Scan for the cell matching the given text and deliver its (x, y) coordinate at center. 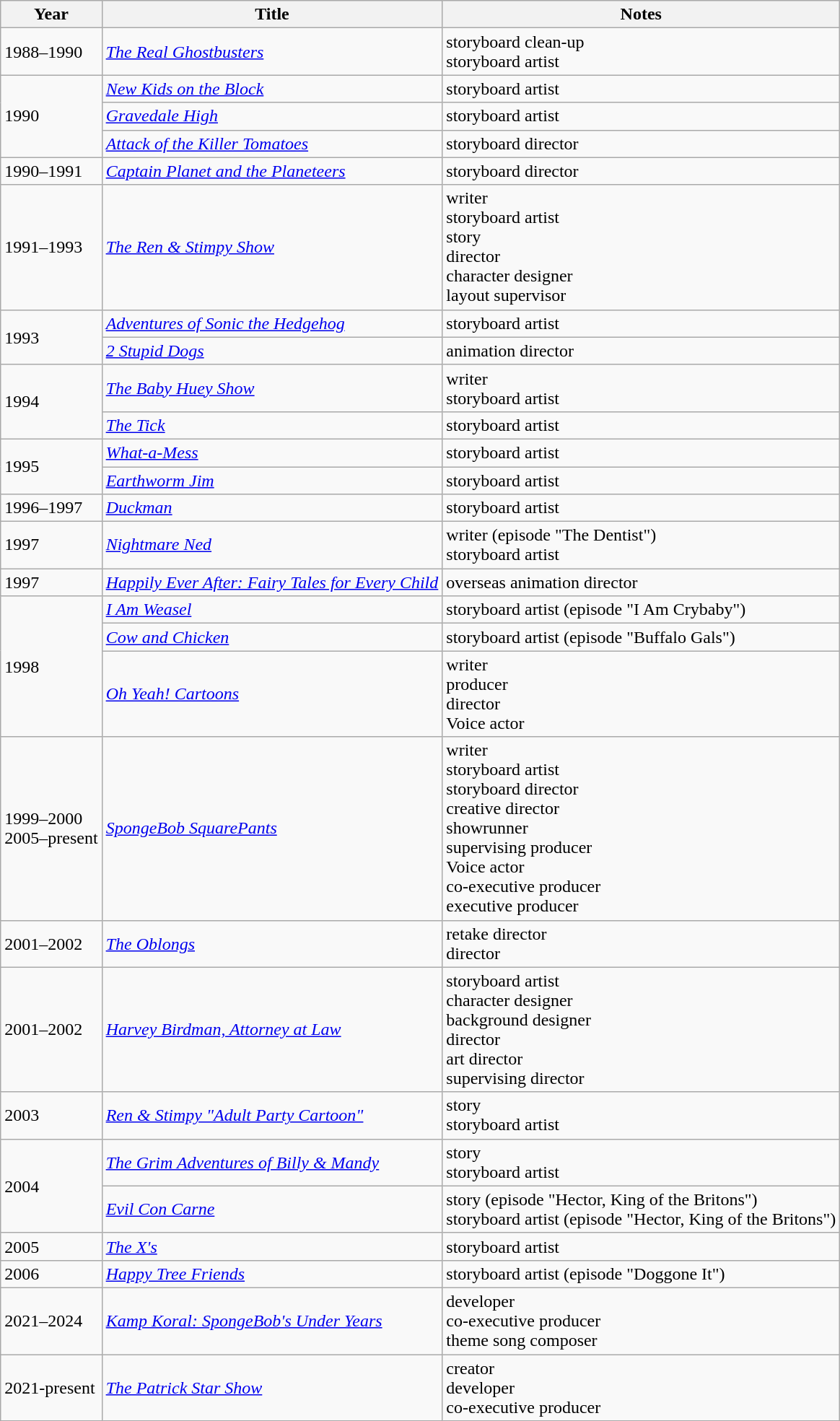
Earthworm Jim (272, 480)
animation director (641, 351)
Kamp Koral: SpongeBob's Under Years (272, 1321)
1994 (51, 401)
overseas animation director (641, 582)
The Patrick Star Show (272, 1387)
Year (51, 14)
1991–1993 (51, 247)
Notes (641, 14)
Evil Con Carne (272, 1210)
Nightmare Ned (272, 546)
1988–1990 (51, 52)
Harvey Birdman, Attorney at Law (272, 1029)
The Baby Huey Show (272, 388)
Gravedale High (272, 116)
I Am Weasel (272, 610)
writer storyboard artist storyboard director creative director showrunner supervising producer Voice actorco-executive producer executive producer (641, 828)
2005 (51, 1246)
Attack of the Killer Tomatoes (272, 144)
Captain Planet and the Planeteers (272, 171)
writer (episode "The Dentist")storyboard artist (641, 546)
2003 (51, 1116)
1996–1997 (51, 508)
writerproducerdirectorVoice actor (641, 694)
2021–2024 (51, 1321)
What-a-Mess (272, 452)
2021-present (51, 1387)
storyboard artist (episode "Buffalo Gals") (641, 637)
storyboard artistcharacter designerbackground designerdirectorart directorsupervising director (641, 1029)
creatordeveloperco-executive producer (641, 1387)
2004 (51, 1186)
storyboard artist (episode "Doggone It") (641, 1274)
1999–20002005–present (51, 828)
New Kids on the Block (272, 89)
1995 (51, 466)
Happy Tree Friends (272, 1274)
The Real Ghostbusters (272, 52)
Ren & Stimpy "Adult Party Cartoon" (272, 1116)
2 Stupid Dogs (272, 351)
Adventures of Sonic the Hedgehog (272, 323)
story (episode "Hector, King of the Britons")storyboard artist (episode "Hector, King of the Britons") (641, 1210)
Duckman (272, 508)
The X's (272, 1246)
The Tick (272, 425)
2006 (51, 1274)
writerstoryboard artiststorydirector character designerlayout supervisor (641, 247)
writerstoryboard artist (641, 388)
Happily Ever After: Fairy Tales for Every Child (272, 582)
The Ren & Stimpy Show (272, 247)
Title (272, 14)
1990–1991 (51, 171)
1998 (51, 667)
Oh Yeah! Cartoons (272, 694)
retake director director (641, 944)
The Grim Adventures of Billy & Mandy (272, 1162)
1990 (51, 116)
Cow and Chicken (272, 637)
storyboard artist (episode "I Am Crybaby") (641, 610)
developerco-executive producertheme song composer (641, 1321)
The Oblongs (272, 944)
storyboard clean-upstoryboard artist (641, 52)
1993 (51, 337)
SpongeBob SquarePants (272, 828)
